For the text-containing cell, return its midpoint in [x, y] coordinate format. 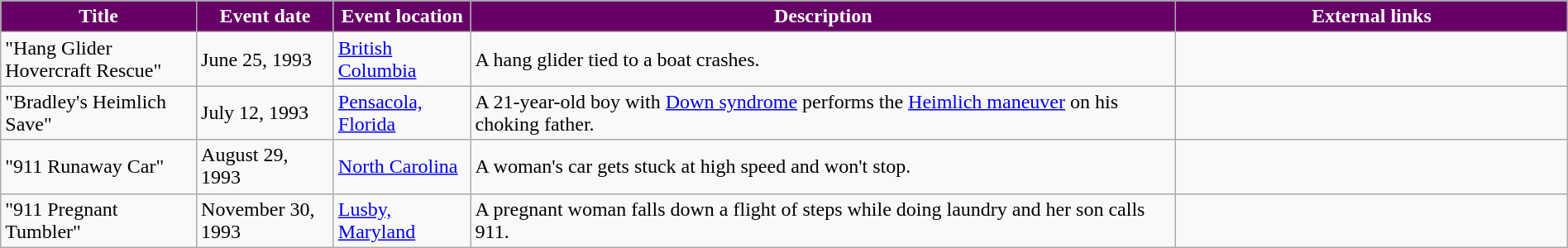
Description [824, 17]
August 29, 1993 [265, 167]
A pregnant woman falls down a flight of steps while doing laundry and her son calls 911. [824, 220]
"911 Pregnant Tumbler" [99, 220]
Pensacola, Florida [402, 112]
June 25, 1993 [265, 60]
"Bradley's Heimlich Save" [99, 112]
A 21-year-old boy with Down syndrome performs the Heimlich maneuver on his choking father. [824, 112]
A woman's car gets stuck at high speed and won't stop. [824, 167]
External links [1372, 17]
British Columbia [402, 60]
"911 Runaway Car" [99, 167]
Title [99, 17]
July 12, 1993 [265, 112]
A hang glider tied to a boat crashes. [824, 60]
North Carolina [402, 167]
Event location [402, 17]
November 30, 1993 [265, 220]
Lusby, Maryland [402, 220]
Event date [265, 17]
"Hang Glider Hovercraft Rescue" [99, 60]
